For the text-containing cell, return its midpoint in (X, Y) coordinate format. 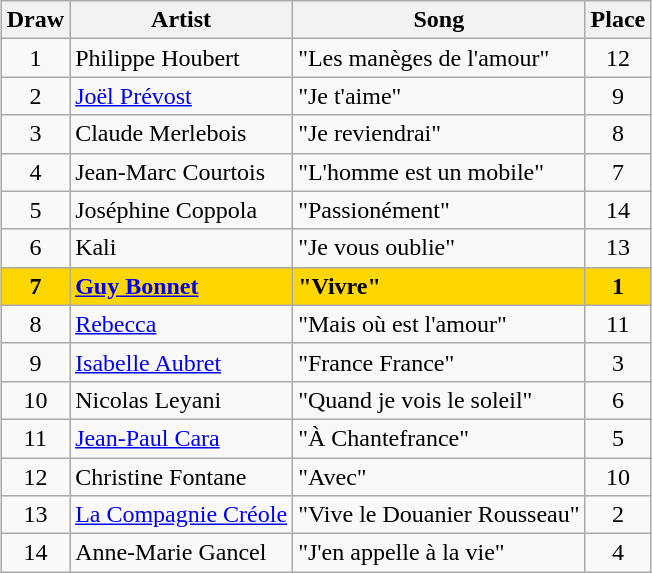
Jean-Paul Cara (182, 438)
Jean-Marc Courtois (182, 172)
Guy Bonnet (182, 286)
"Je reviendrai" (439, 134)
"Passionément" (439, 210)
"Avec" (439, 477)
Anne-Marie Gancel (182, 553)
"Les manèges de l'amour" (439, 58)
Draw (35, 20)
Place (618, 20)
Philippe Houbert (182, 58)
"Vive le Douanier Rousseau" (439, 515)
"J'en appelle à la vie" (439, 553)
Claude Merlebois (182, 134)
"Je vous oublie" (439, 248)
Isabelle Aubret (182, 362)
"Je t'aime" (439, 96)
Song (439, 20)
"Vivre" (439, 286)
Joël Prévost (182, 96)
"À Chantefrance" (439, 438)
Nicolas Leyani (182, 400)
Joséphine Coppola (182, 210)
"Quand je vois le soleil" (439, 400)
Kali (182, 248)
"France France" (439, 362)
Rebecca (182, 324)
La Compagnie Créole (182, 515)
Artist (182, 20)
Christine Fontane (182, 477)
"L'homme est un mobile" (439, 172)
"Mais où est l'amour" (439, 324)
